For the text-containing cell, return its midpoint in [X, Y] coordinate format. 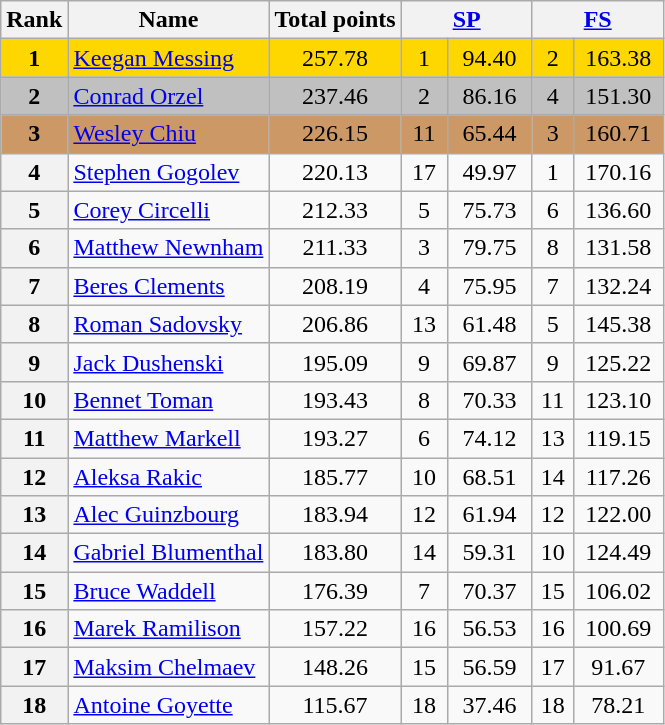
Conrad Orzel [168, 96]
56.59 [490, 667]
100.69 [618, 629]
65.44 [490, 134]
122.00 [618, 515]
220.13 [335, 172]
208.19 [335, 286]
136.60 [618, 210]
183.94 [335, 515]
185.77 [335, 477]
145.38 [618, 324]
Total points [335, 20]
Matthew Markell [168, 438]
Gabriel Blumenthal [168, 553]
37.46 [490, 705]
124.49 [618, 553]
Matthew Newnham [168, 248]
132.24 [618, 286]
FS [598, 20]
212.33 [335, 210]
Bennet Toman [168, 400]
70.37 [490, 591]
257.78 [335, 58]
115.67 [335, 705]
193.43 [335, 400]
183.80 [335, 553]
56.53 [490, 629]
Keegan Messing [168, 58]
193.27 [335, 438]
Jack Dushenski [168, 362]
117.26 [618, 477]
211.33 [335, 248]
237.46 [335, 96]
Roman Sadovsky [168, 324]
61.94 [490, 515]
SP [466, 20]
75.73 [490, 210]
Alec Guinzbourg [168, 515]
Wesley Chiu [168, 134]
Antoine Goyette [168, 705]
170.16 [618, 172]
Corey Circelli [168, 210]
Marek Ramilison [168, 629]
Stephen Gogolev [168, 172]
70.33 [490, 400]
49.97 [490, 172]
119.15 [618, 438]
59.31 [490, 553]
195.09 [335, 362]
123.10 [618, 400]
75.95 [490, 286]
86.16 [490, 96]
91.67 [618, 667]
157.22 [335, 629]
74.12 [490, 438]
68.51 [490, 477]
Aleksa Rakic [168, 477]
Beres Clements [168, 286]
125.22 [618, 362]
Rank [34, 20]
79.75 [490, 248]
69.87 [490, 362]
Maksim Chelmaev [168, 667]
163.38 [618, 58]
206.86 [335, 324]
160.71 [618, 134]
78.21 [618, 705]
Bruce Waddell [168, 591]
176.39 [335, 591]
131.58 [618, 248]
148.26 [335, 667]
106.02 [618, 591]
151.30 [618, 96]
61.48 [490, 324]
226.15 [335, 134]
Name [168, 20]
94.40 [490, 58]
